Return [x, y] of the center of cell containing provided text 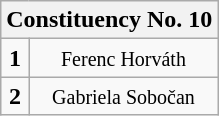
Constituency No. 10 [110, 20]
1 [15, 58]
2 [15, 96]
Gabriela Sobočan [124, 96]
Ferenc Horváth [124, 58]
